Return [X, Y] of the center of cell containing provided text 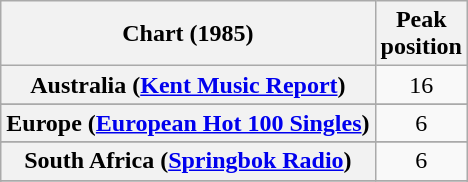
South Africa (Springbok Radio) [188, 161]
Chart (1985) [188, 34]
Europe (European Hot 100 Singles) [188, 123]
Australia (Kent Music Report) [188, 85]
Peakposition [421, 34]
16 [421, 85]
